Extract the [x, y] coordinate from the center of the cell holding the provided text.  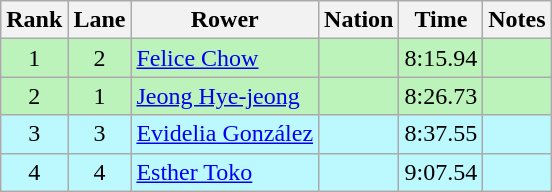
Evidelia González [225, 134]
Lane [100, 20]
Notes [517, 20]
Felice Chow [225, 58]
Rank [34, 20]
Nation [359, 20]
8:15.94 [441, 58]
Jeong Hye-jeong [225, 96]
9:07.54 [441, 172]
8:26.73 [441, 96]
Time [441, 20]
Esther Toko [225, 172]
Rower [225, 20]
8:37.55 [441, 134]
